Scan for the cell matching the given text and deliver its (x, y) coordinate at center. 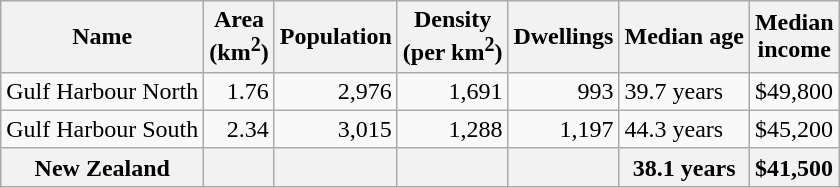
Name (102, 37)
44.3 years (684, 129)
Area(km2) (239, 37)
Density(per km2) (452, 37)
1,691 (452, 91)
$45,200 (794, 129)
$41,500 (794, 167)
3,015 (336, 129)
Medianincome (794, 37)
Gulf Harbour South (102, 129)
New Zealand (102, 167)
1,197 (564, 129)
2,976 (336, 91)
Population (336, 37)
993 (564, 91)
39.7 years (684, 91)
Dwellings (564, 37)
2.34 (239, 129)
1.76 (239, 91)
38.1 years (684, 167)
$49,800 (794, 91)
Gulf Harbour North (102, 91)
Median age (684, 37)
1,288 (452, 129)
